Capture the cell that displays the provided text and extract its (X, Y) central coordinate. 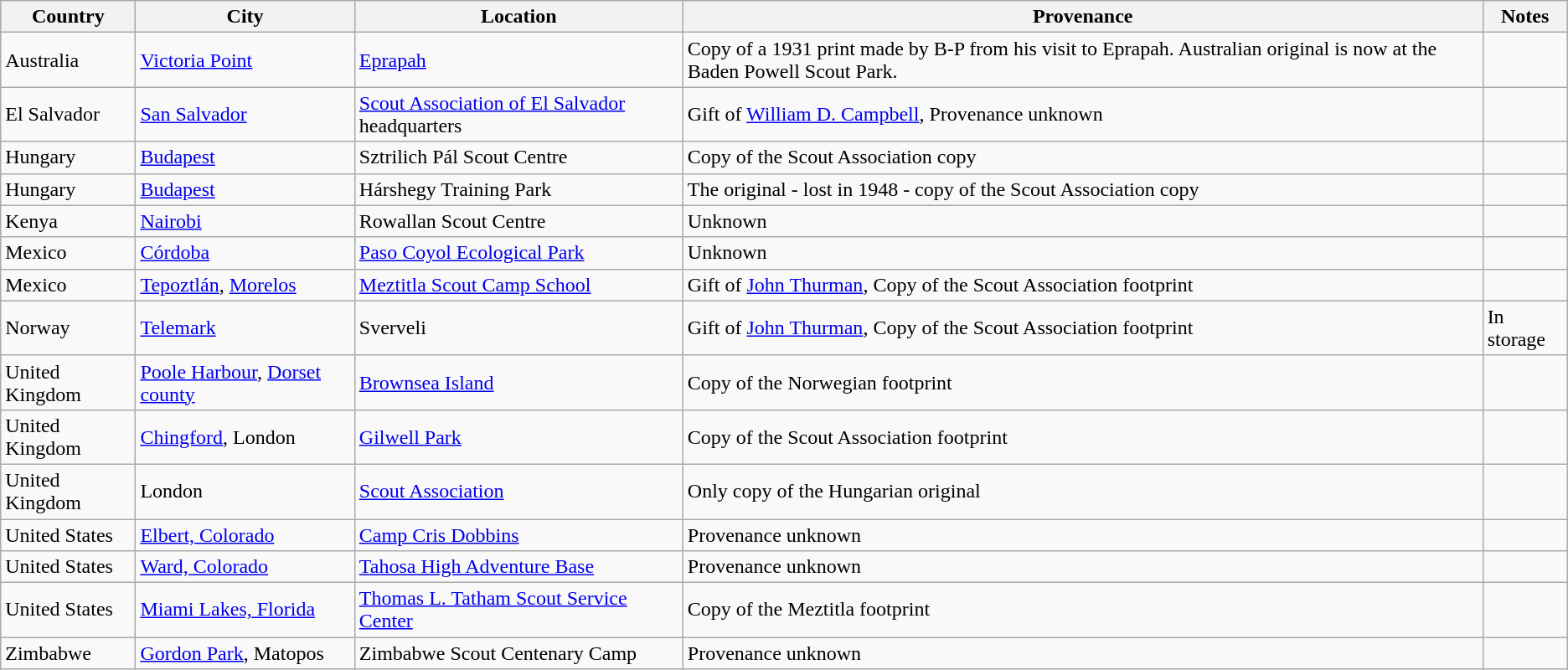
City (245, 17)
Australia (69, 60)
The original - lost in 1948 - copy of the Scout Association copy (1082, 189)
Location (518, 17)
Telemark (245, 328)
In storage (1524, 328)
Gilwell Park (518, 437)
Copy of the Scout Association copy (1082, 157)
San Salvador (245, 114)
Poole Harbour, Dorset county (245, 382)
Ward, Colorado (245, 567)
Brownsea Island (518, 382)
Scout Association of El Salvador headquarters (518, 114)
Copy of the Norwegian footprint (1082, 382)
El Salvador (69, 114)
Miami Lakes, Florida (245, 610)
Eprapah (518, 60)
Nairobi (245, 221)
Kenya (69, 221)
Country (69, 17)
Norway (69, 328)
Copy of a 1931 print made by B-P from his visit to Eprapah. Australian original is now at the Baden Powell Scout Park. (1082, 60)
Gordon Park, Matopos (245, 653)
Tepoztlán, Morelos (245, 285)
Only copy of the Hungarian original (1082, 491)
Victoria Point (245, 60)
London (245, 491)
Notes (1524, 17)
Gift of William D. Campbell, Provenance unknown (1082, 114)
Sztrilich Pál Scout Centre (518, 157)
Camp Cris Dobbins (518, 535)
Zimbabwe (69, 653)
Elbert, Colorado (245, 535)
Hárshegy Training Park (518, 189)
Chingford, London (245, 437)
Meztitla Scout Camp School (518, 285)
Provenance (1082, 17)
Tahosa High Adventure Base (518, 567)
Scout Association (518, 491)
Copy of the Scout Association footprint (1082, 437)
Córdoba (245, 253)
Rowallan Scout Centre (518, 221)
Copy of the Meztitla footprint (1082, 610)
Thomas L. Tatham Scout Service Center (518, 610)
Sverveli (518, 328)
Zimbabwe Scout Centenary Camp (518, 653)
Paso Coyol Ecological Park (518, 253)
